Output the [X, Y] coordinate of the center of the cell containing the given text.  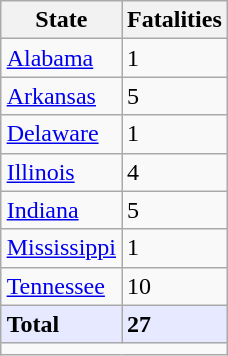
Tennessee [61, 286]
Total [61, 324]
Indiana [61, 210]
Delaware [61, 134]
Mississippi [61, 248]
State [61, 20]
Alabama [61, 58]
Arkansas [61, 96]
27 [175, 324]
Fatalities [175, 20]
4 [175, 172]
Illinois [61, 172]
10 [175, 286]
